Provide the [X, Y] coordinate of the cell's center where the given text is located.  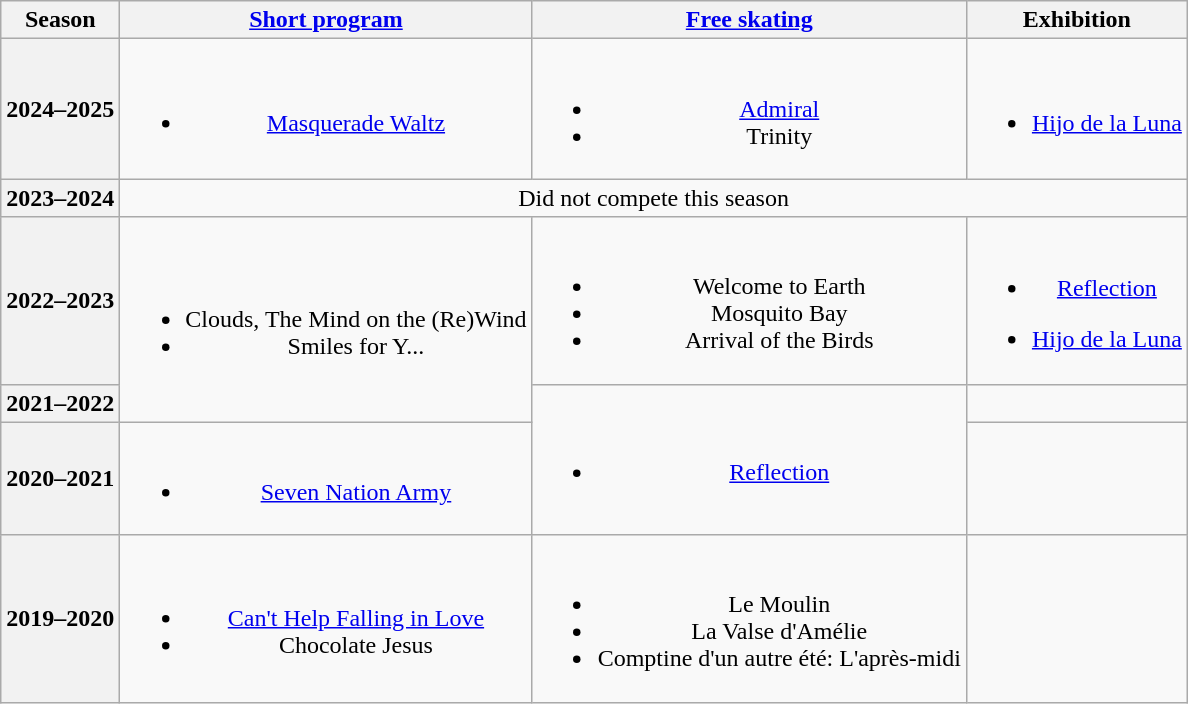
Clouds, The Mind on the (Re)WindSmiles for Y... [326, 320]
Masquerade Waltz [326, 109]
Admiral Trinity [749, 109]
2024–2025 [60, 109]
Free skating [749, 20]
Le MoulinLa Valse d'AmélieComptine d'un autre été: L'après-midi [749, 618]
Did not compete this season [654, 198]
Seven Nation Army [326, 478]
Short program [326, 20]
Can't Help Falling in Love Chocolate Jesus [326, 618]
Season [60, 20]
Welcome to EarthMosquito Bay Arrival of the Birds [749, 300]
Hijo de la Luna [1076, 109]
2021–2022 [60, 403]
Reflection Hijo de la Luna [1076, 300]
2022–2023 [60, 300]
Exhibition [1076, 20]
2020–2021 [60, 478]
Reflection [749, 460]
2019–2020 [60, 618]
2023–2024 [60, 198]
